Detect which cell encompasses the target text, then output its [X, Y] center coordinate. 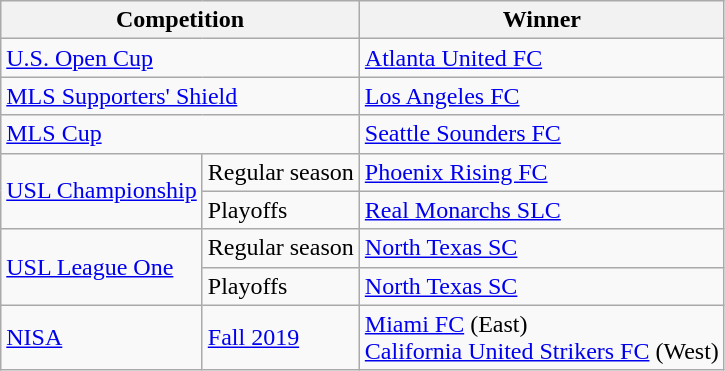
Los Angeles FC [542, 96]
Real Monarchs SLC [542, 210]
MLS Cup [180, 134]
MLS Supporters' Shield [180, 96]
Winner [542, 20]
Phoenix Rising FC [542, 172]
U.S. Open Cup [180, 58]
Competition [180, 20]
Fall 2019 [280, 338]
NISA [102, 338]
Atlanta United FC [542, 58]
Miami FC (East)California United Strikers FC (West) [542, 338]
USL League One [102, 267]
USL Championship [102, 191]
Seattle Sounders FC [542, 134]
